Return [x, y] of the center of cell containing provided text 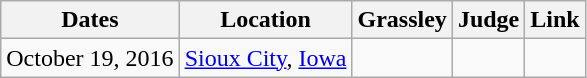
October 19, 2016 [90, 58]
Judge [488, 20]
Sioux City, Iowa [266, 58]
Location [266, 20]
Grassley [402, 20]
Link [555, 20]
Dates [90, 20]
